Output the [x, y] coordinate of the center of the cell containing the given text.  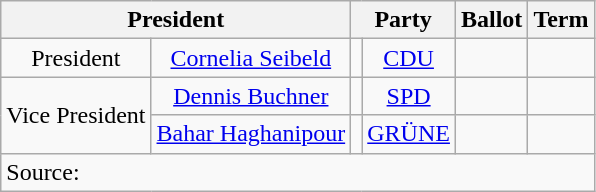
Bahar Haghanipour [251, 134]
Dennis Buchner [251, 96]
GRÜNE [409, 134]
Vice President [76, 115]
Cornelia Seibeld [251, 58]
SPD [409, 96]
Source: [298, 172]
Party [404, 20]
Term [561, 20]
Ballot [491, 20]
CDU [409, 58]
